Search for the cell housing the specified text and yield its [x, y] center coordinate. 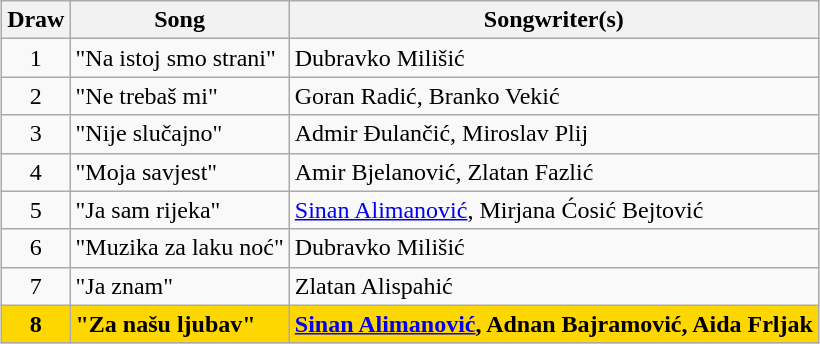
"Za našu ljubav" [180, 324]
1 [36, 58]
"Ne trebaš mi" [180, 96]
2 [36, 96]
Songwriter(s) [554, 20]
Amir Bjelanović, Zlatan Fazlić [554, 172]
Admir Đulančić, Miroslav Plij [554, 134]
4 [36, 172]
"Ja znam" [180, 286]
6 [36, 248]
"Muzika za laku noć" [180, 248]
7 [36, 286]
Draw [36, 20]
"Nije slučajno" [180, 134]
3 [36, 134]
Sinan Alimanović, Mirjana Ćosić Bejtović [554, 210]
Goran Radić, Branko Vekić [554, 96]
Song [180, 20]
8 [36, 324]
Sinan Alimanović, Adnan Bajramović, Aida Frljak [554, 324]
Zlatan Alispahić [554, 286]
"Moja savjest" [180, 172]
"Na istoj smo strani" [180, 58]
"Ja sam rijeka" [180, 210]
5 [36, 210]
